Search for the cell housing the specified text and yield its [X, Y] center coordinate. 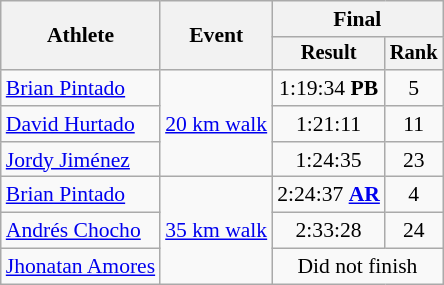
Did not finish [357, 267]
1:19:34 PB [328, 88]
1:21:11 [328, 124]
Result [328, 54]
Final [357, 19]
David Hurtado [80, 124]
Jhonatan Amores [80, 267]
Rank [414, 54]
Athlete [80, 36]
1:24:35 [328, 160]
Andrés Chocho [80, 231]
24 [414, 231]
Event [216, 36]
2:24:37 AR [328, 195]
23 [414, 160]
11 [414, 124]
35 km walk [216, 230]
2:33:28 [328, 231]
Jordy Jiménez [80, 160]
4 [414, 195]
20 km walk [216, 124]
5 [414, 88]
